Return the (x, y) coordinate for the center point of the cell that contains the specified text.  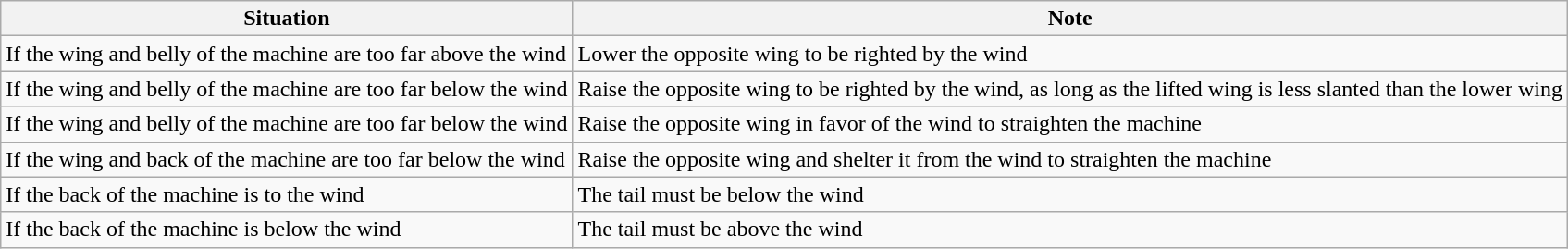
If the wing and belly of the machine are too far above the wind (287, 54)
Raise the opposite wing and shelter it from the wind to straighten the machine (1070, 159)
The tail must be below the wind (1070, 194)
Lower the opposite wing to be righted by the wind (1070, 54)
The tail must be above the wind (1070, 230)
Raise the opposite wing to be righted by the wind, as long as the lifted wing is less slanted than the lower wing (1070, 89)
Note (1070, 19)
Raise the opposite wing in favor of the wind to straighten the machine (1070, 124)
If the wing and back of the machine are too far below the wind (287, 159)
If the back of the machine is to the wind (287, 194)
If the back of the machine is below the wind (287, 230)
Situation (287, 19)
